Identify which cell holds the provided text, then report its (x, y) central coordinate. 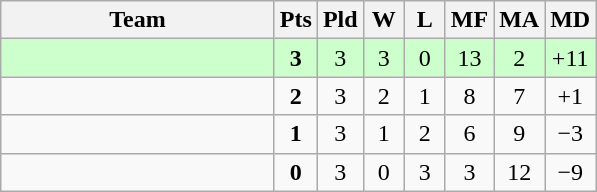
Team (138, 20)
+11 (570, 58)
7 (520, 96)
L (424, 20)
Pld (340, 20)
13 (469, 58)
12 (520, 172)
9 (520, 134)
−3 (570, 134)
Pts (296, 20)
6 (469, 134)
+1 (570, 96)
W (384, 20)
−9 (570, 172)
8 (469, 96)
MF (469, 20)
MD (570, 20)
MA (520, 20)
